From the cell containing the given text, extract its center point as [x, y] coordinate. 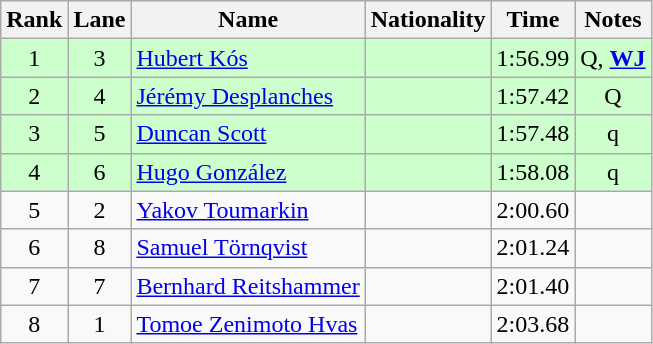
Notes [613, 20]
2:00.60 [533, 210]
Tomoe Zenimoto Hvas [248, 324]
Time [533, 20]
Yakov Toumarkin [248, 210]
Q, WJ [613, 58]
1:58.08 [533, 172]
2:03.68 [533, 324]
1:57.48 [533, 134]
Q [613, 96]
1:56.99 [533, 58]
Rank [34, 20]
Name [248, 20]
Hubert Kós [248, 58]
Duncan Scott [248, 134]
1:57.42 [533, 96]
Samuel Törnqvist [248, 248]
Lane [100, 20]
Nationality [428, 20]
Bernhard Reitshammer [248, 286]
Jérémy Desplanches [248, 96]
Hugo González [248, 172]
2:01.40 [533, 286]
2:01.24 [533, 248]
